Scan for the cell matching the given text and deliver its [X, Y] coordinate at center. 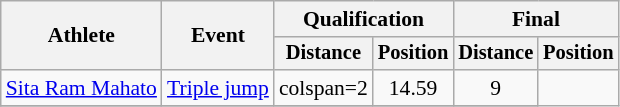
14.59 [413, 88]
9 [496, 88]
Sita Ram Mahato [82, 88]
Athlete [82, 36]
Event [218, 36]
Qualification [364, 19]
colspan=2 [324, 88]
Final [536, 19]
Triple jump [218, 88]
